Detect which cell encompasses the target text, then output its (X, Y) center coordinate. 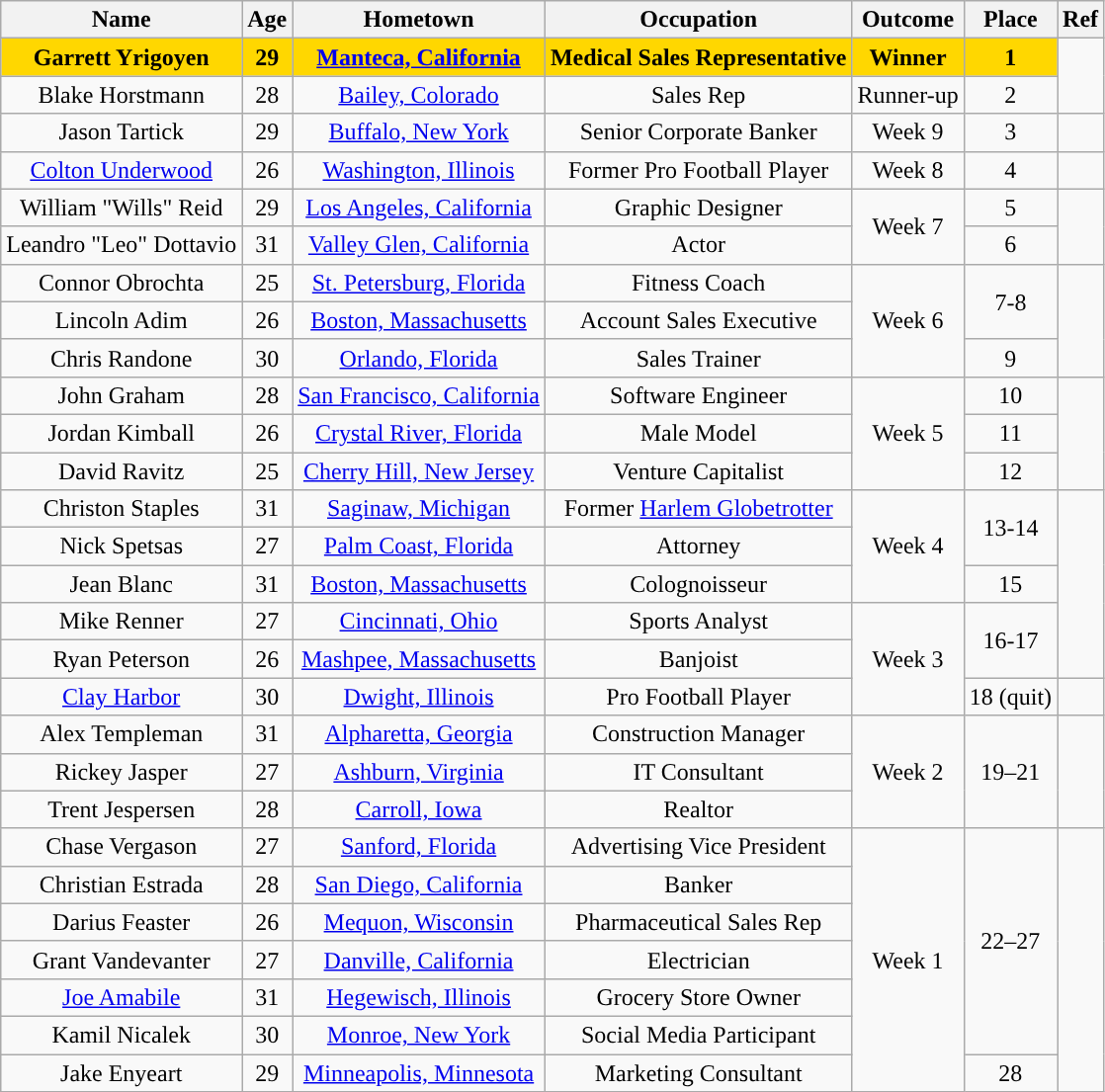
Danville, California (419, 960)
Actor (698, 245)
Male Model (698, 433)
Nick Spetsas (122, 546)
Name (122, 20)
Software Engineer (698, 395)
Runner-up (907, 95)
San Diego, California (419, 884)
Jason Tartick (122, 132)
Colton Underwood (122, 170)
IT Consultant (698, 772)
Orlando, Florida (419, 358)
Lincoln Adim (122, 320)
Place (1010, 20)
Sales Trainer (698, 358)
St. Petersburg, Florida (419, 283)
Hegewisch, Illinois (419, 997)
Pro Football Player (698, 697)
Sanford, Florida (419, 847)
1 (1010, 57)
11 (1010, 433)
David Ravitz (122, 471)
7-8 (1010, 301)
Week 3 (907, 659)
Week 8 (907, 170)
Week 6 (907, 320)
Joe Amabile (122, 997)
Graphic Designer (698, 208)
4 (1010, 170)
12 (1010, 471)
Los Angeles, California (419, 208)
Buffalo, New York (419, 132)
Mashpee, Massachusetts (419, 659)
Alex Templeman (122, 734)
6 (1010, 245)
3 (1010, 132)
Former Harlem Globetrotter (698, 509)
Advertising Vice President (698, 847)
16-17 (1010, 640)
Medical Sales Representative (698, 57)
22–27 (1010, 941)
Crystal River, Florida (419, 433)
Social Media Participant (698, 1035)
Realtor (698, 809)
Cincinnati, Ohio (419, 622)
Week 5 (907, 433)
Week 1 (907, 960)
Marketing Consultant (698, 1072)
Alpharetta, Georgia (419, 734)
Minneapolis, Minnesota (419, 1072)
Banjoist (698, 659)
Winner (907, 57)
19–21 (1010, 772)
Grocery Store Owner (698, 997)
Construction Manager (698, 734)
Week 9 (907, 132)
William "Wills" Reid (122, 208)
Sports Analyst (698, 622)
Jake Enyeart (122, 1072)
Trent Jespersen (122, 809)
Chris Randone (122, 358)
Age (267, 20)
Kamil Nicalek (122, 1035)
Connor Obrochta (122, 283)
Mike Renner (122, 622)
Dwight, Illinois (419, 697)
Sales Rep (698, 95)
Ref (1081, 20)
Week 7 (907, 226)
Carroll, Iowa (419, 809)
Jordan Kimball (122, 433)
Ryan Peterson (122, 659)
Colognoisseur (698, 584)
Christon Staples (122, 509)
Fitness Coach (698, 283)
Account Sales Executive (698, 320)
Hometown (419, 20)
5 (1010, 208)
Jean Blanc (122, 584)
Clay Harbor (122, 697)
Week 4 (907, 546)
Christian Estrada (122, 884)
Garrett Yrigoyen (122, 57)
Occupation (698, 20)
Venture Capitalist (698, 471)
John Graham (122, 395)
Cherry Hill, New Jersey (419, 471)
Ashburn, Virginia (419, 772)
Pharmaceutical Sales Rep (698, 922)
9 (1010, 358)
Attorney (698, 546)
13-14 (1010, 528)
Senior Corporate Banker (698, 132)
Saginaw, Michigan (419, 509)
Former Pro Football Player (698, 170)
Leandro "Leo" Dottavio (122, 245)
Washington, Illinois (419, 170)
Monroe, New York (419, 1035)
Blake Horstmann (122, 95)
Mequon, Wisconsin (419, 922)
Chase Vergason (122, 847)
Rickey Jasper (122, 772)
Banker (698, 884)
San Francisco, California (419, 395)
10 (1010, 395)
Palm Coast, Florida (419, 546)
Electrician (698, 960)
Week 2 (907, 772)
2 (1010, 95)
Outcome (907, 20)
Bailey, Colorado (419, 95)
15 (1010, 584)
Darius Feaster (122, 922)
Grant Vandevanter (122, 960)
18 (quit) (1010, 697)
Manteca, California (419, 57)
Valley Glen, California (419, 245)
